Detect which cell encompasses the target text, then output its [x, y] center coordinate. 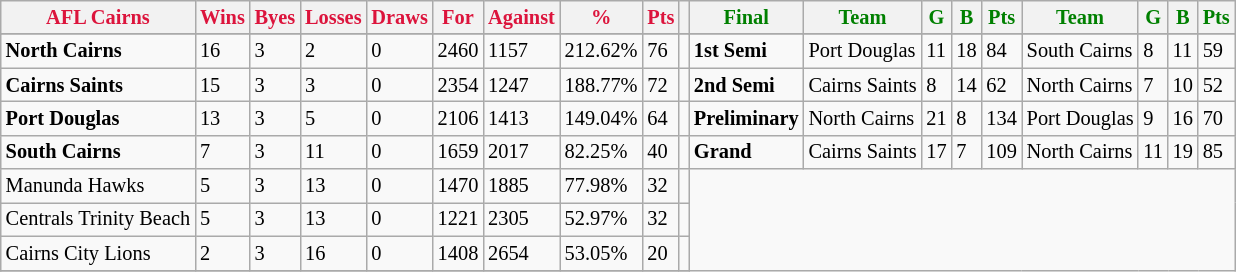
1413 [522, 118]
Against [522, 17]
2106 [458, 118]
2nd Semi [746, 85]
1408 [458, 253]
53.05% [602, 253]
188.77% [602, 85]
212.62% [602, 51]
1885 [522, 186]
2460 [458, 51]
85 [1216, 152]
1470 [458, 186]
15 [222, 85]
1247 [522, 85]
109 [1001, 152]
1659 [458, 152]
1221 [458, 219]
1st Semi [746, 51]
Wins [222, 17]
72 [660, 85]
21 [936, 118]
20 [660, 253]
2654 [522, 253]
2354 [458, 85]
9 [1152, 118]
Losses [333, 17]
19 [1183, 152]
Draws [399, 17]
82.25% [602, 152]
70 [1216, 118]
10 [1183, 85]
76 [660, 51]
Byes [275, 17]
149.04% [602, 118]
18 [966, 51]
52.97% [602, 219]
40 [660, 152]
134 [1001, 118]
% [602, 17]
Grand [746, 152]
62 [1001, 85]
Centrals Trinity Beach [98, 219]
17 [936, 152]
Cairns City Lions [98, 253]
52 [1216, 85]
AFL Cairns [98, 17]
77.98% [602, 186]
2017 [522, 152]
2305 [522, 219]
1157 [522, 51]
Manunda Hawks [98, 186]
Final [746, 17]
64 [660, 118]
For [458, 17]
14 [966, 85]
59 [1216, 51]
84 [1001, 51]
Preliminary [746, 118]
